Scan for the cell matching the given text and deliver its [X, Y] coordinate at center. 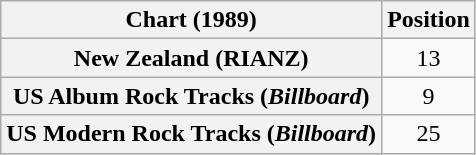
Chart (1989) [192, 20]
US Album Rock Tracks (Billboard) [192, 96]
US Modern Rock Tracks (Billboard) [192, 134]
Position [429, 20]
9 [429, 96]
25 [429, 134]
13 [429, 58]
New Zealand (RIANZ) [192, 58]
